Search for the cell housing the specified text and yield its [x, y] center coordinate. 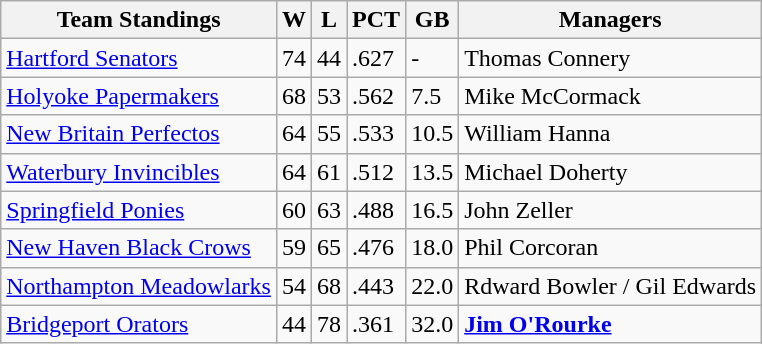
Jim O'Rourke [610, 324]
Rdward Bowler / Gil Edwards [610, 286]
New Britain Perfectos [139, 134]
Thomas Connery [610, 58]
63 [328, 210]
Northampton Meadowlarks [139, 286]
59 [294, 248]
GB [432, 20]
7.5 [432, 96]
.361 [376, 324]
.476 [376, 248]
55 [328, 134]
Waterbury Invincibles [139, 172]
.627 [376, 58]
L [328, 20]
New Haven Black Crows [139, 248]
.443 [376, 286]
18.0 [432, 248]
Hartford Senators [139, 58]
32.0 [432, 324]
.562 [376, 96]
22.0 [432, 286]
16.5 [432, 210]
.533 [376, 134]
Mike McCormack [610, 96]
Michael Doherty [610, 172]
Bridgeport Orators [139, 324]
78 [328, 324]
Phil Corcoran [610, 248]
54 [294, 286]
- [432, 58]
Managers [610, 20]
10.5 [432, 134]
13.5 [432, 172]
PCT [376, 20]
Team Standings [139, 20]
W [294, 20]
.512 [376, 172]
Holyoke Papermakers [139, 96]
Springfield Ponies [139, 210]
John Zeller [610, 210]
60 [294, 210]
65 [328, 248]
William Hanna [610, 134]
61 [328, 172]
.488 [376, 210]
53 [328, 96]
74 [294, 58]
